Output the [x, y] coordinate of the center of the cell containing the given text.  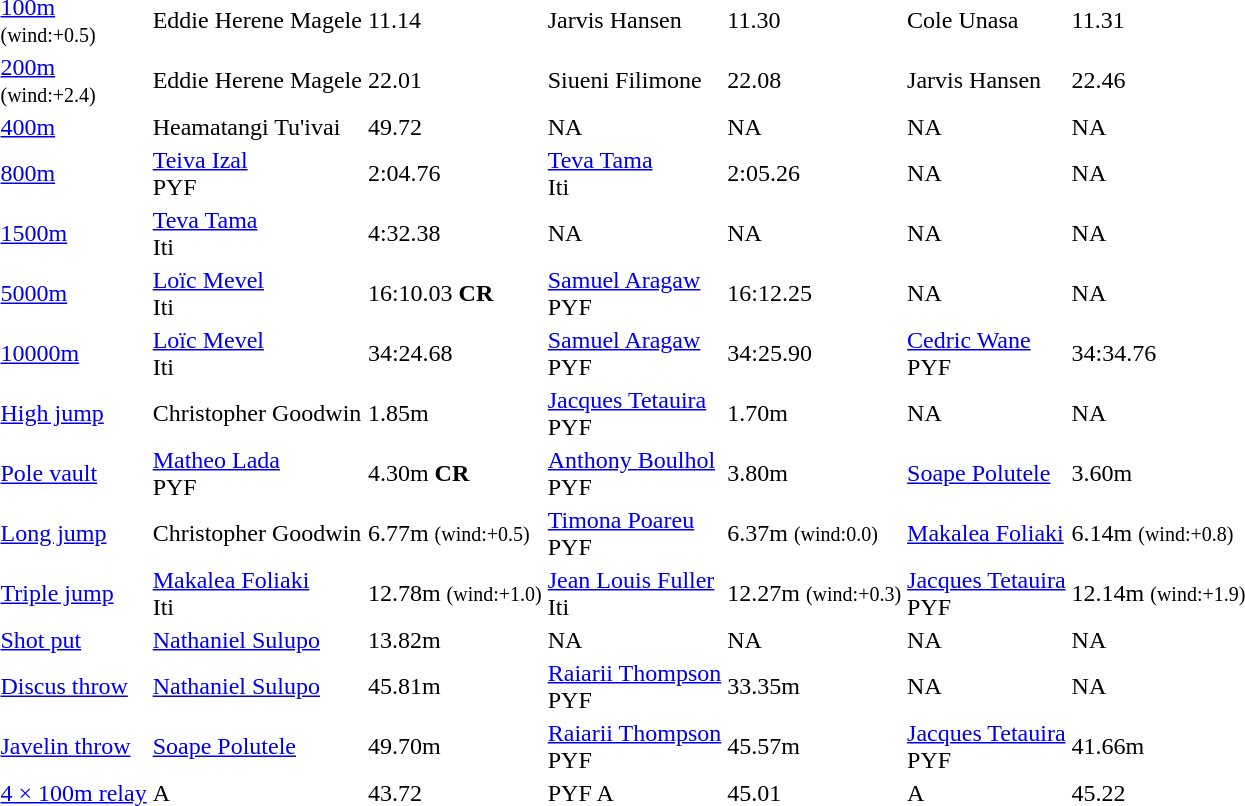
6.77m (wind:+0.5) [454, 534]
4.30m CR [454, 474]
4:32.38 [454, 234]
3.80m [814, 474]
49.70m [454, 746]
Makalea Foliaki [986, 534]
Jarvis Hansen [986, 80]
Timona Poareu PYF [634, 534]
49.72 [454, 127]
Cedric Wane PYF [986, 354]
1.85m [454, 414]
6.37m (wind:0.0) [814, 534]
45.81m [454, 686]
2:04.76 [454, 174]
45.57m [814, 746]
13.82m [454, 640]
12.27m (wind:+0.3) [814, 594]
22.08 [814, 80]
34:24.68 [454, 354]
34:25.90 [814, 354]
Siueni Filimone [634, 80]
2:05.26 [814, 174]
Heamatangi Tu'ivai [257, 127]
Anthony Boulhol PYF [634, 474]
1.70m [814, 414]
22.01 [454, 80]
Matheo Lada PYF [257, 474]
Makalea Foliaki Iti [257, 594]
16:10.03 CR [454, 294]
12.78m (wind:+1.0) [454, 594]
16:12.25 [814, 294]
Teiva Izal PYF [257, 174]
33.35m [814, 686]
Eddie Herene Magele [257, 80]
Jean Louis Fuller Iti [634, 594]
